Search for the cell housing the specified text and yield its (X, Y) center coordinate. 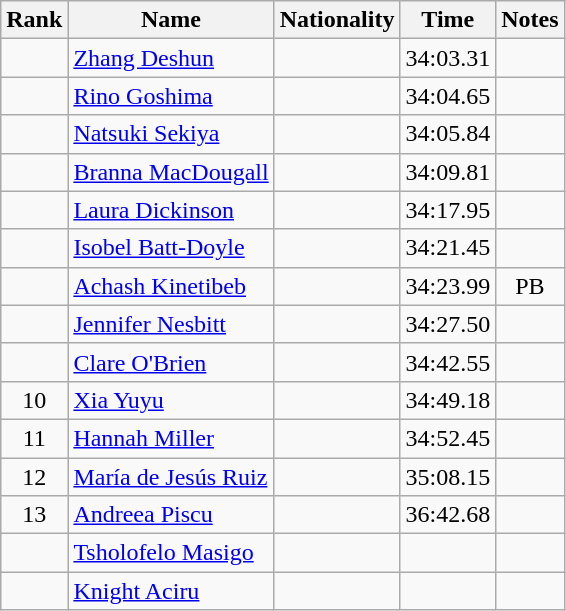
34:23.99 (448, 286)
34:17.95 (448, 210)
Xia Yuyu (171, 400)
Zhang Deshun (171, 58)
36:42.68 (448, 515)
Tsholofelo Masigo (171, 553)
Rino Goshima (171, 96)
34:05.84 (448, 134)
13 (34, 515)
Laura Dickinson (171, 210)
Branna MacDougall (171, 172)
Rank (34, 20)
María de Jesús Ruiz (171, 477)
34:52.45 (448, 438)
34:04.65 (448, 96)
Hannah Miller (171, 438)
34:27.50 (448, 324)
34:09.81 (448, 172)
35:08.15 (448, 477)
34:21.45 (448, 248)
Andreea Piscu (171, 515)
Knight Aciru (171, 591)
Nationality (337, 20)
Achash Kinetibeb (171, 286)
10 (34, 400)
11 (34, 438)
34:03.31 (448, 58)
Natsuki Sekiya (171, 134)
PB (530, 286)
Isobel Batt-Doyle (171, 248)
12 (34, 477)
Time (448, 20)
Notes (530, 20)
34:49.18 (448, 400)
Clare O'Brien (171, 362)
Jennifer Nesbitt (171, 324)
Name (171, 20)
34:42.55 (448, 362)
